Capture the cell that displays the provided text and extract its (X, Y) central coordinate. 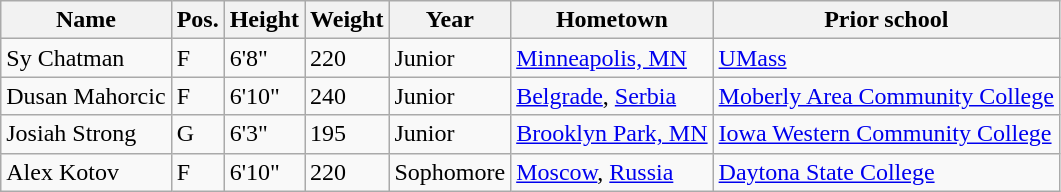
Sophomore (450, 172)
Belgrade, Serbia (612, 96)
6'3" (264, 134)
Moberly Area Community College (886, 96)
6'8" (264, 58)
Moscow, Russia (612, 172)
195 (347, 134)
Sy Chatman (86, 58)
Daytona State College (886, 172)
Alex Kotov (86, 172)
Dusan Mahorcic (86, 96)
Prior school (886, 20)
Minneapolis, MN (612, 58)
Pos. (198, 20)
G (198, 134)
Year (450, 20)
Josiah Strong (86, 134)
UMass (886, 58)
Brooklyn Park, MN (612, 134)
Name (86, 20)
Iowa Western Community College (886, 134)
Height (264, 20)
Hometown (612, 20)
Weight (347, 20)
240 (347, 96)
